From the cell containing the given text, extract its center point as (X, Y) coordinate. 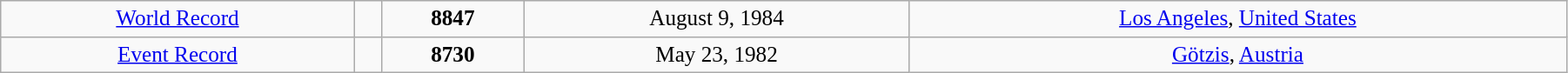
Event Record (178, 55)
Los Angeles, United States (1237, 19)
World Record (178, 19)
August 9, 1984 (717, 19)
8847 (452, 19)
Götzis, Austria (1237, 55)
8730 (452, 55)
May 23, 1982 (717, 55)
